Locate the cell with the specified text and output its (X, Y) center coordinate. 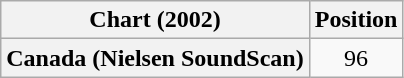
Canada (Nielsen SoundScan) (155, 58)
Chart (2002) (155, 20)
Position (356, 20)
96 (356, 58)
